Capture the cell that displays the provided text and extract its [X, Y] central coordinate. 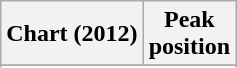
Peakposition [189, 34]
Chart (2012) [72, 34]
